From the cell containing the given text, extract its center point as [X, Y] coordinate. 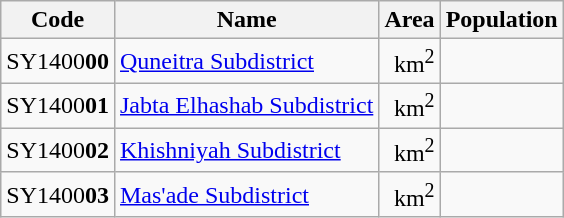
Area [410, 20]
Mas'ade Subdistrict [246, 194]
Population [502, 20]
Khishniyah Subdistrict [246, 150]
Quneitra Subdistrict [246, 62]
SY140001 [58, 106]
Name [246, 20]
SY140003 [58, 194]
SY140000 [58, 62]
Code [58, 20]
Jabta Elhashab Subdistrict [246, 106]
SY140002 [58, 150]
